Capture the cell that displays the provided text and extract its (X, Y) central coordinate. 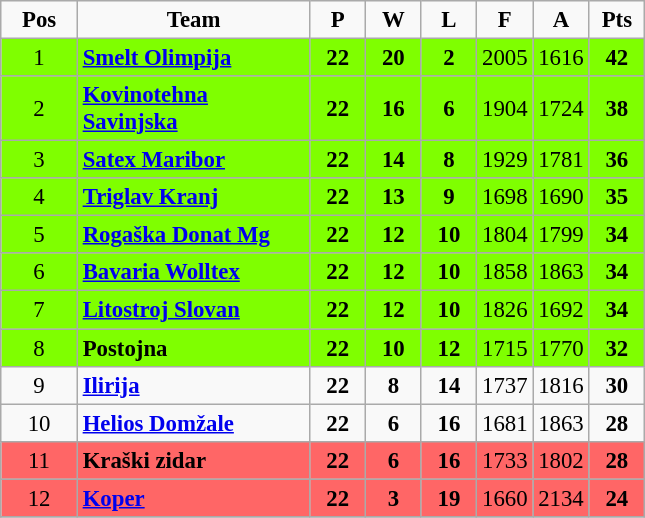
1799 (561, 235)
42 (617, 58)
Satex Maribor (194, 160)
7 (40, 310)
1904 (505, 108)
A (561, 20)
Kraški zidar (194, 460)
1715 (505, 348)
Rogaška Donat Mg (194, 235)
5 (40, 235)
4 (40, 197)
1826 (505, 310)
Ilirija (194, 385)
F (505, 20)
Bavaria Wolltex (194, 273)
Koper (194, 498)
1 (40, 58)
Pts (617, 20)
Pos (40, 20)
19 (449, 498)
24 (617, 498)
1692 (561, 310)
1781 (561, 160)
P (338, 20)
1804 (505, 235)
1681 (505, 423)
W (394, 20)
30 (617, 385)
1690 (561, 197)
Triglav Kranj (194, 197)
20 (394, 58)
1802 (561, 460)
1616 (561, 58)
32 (617, 348)
1858 (505, 273)
38 (617, 108)
Kovinotehna Savinjska (194, 108)
1737 (505, 385)
1733 (505, 460)
Smelt Olimpija (194, 58)
Litostroj Slovan (194, 310)
35 (617, 197)
1660 (505, 498)
Team (194, 20)
1770 (561, 348)
1724 (561, 108)
36 (617, 160)
1816 (561, 385)
Helios Domžale (194, 423)
Postojna (194, 348)
1929 (505, 160)
L (449, 20)
2005 (505, 58)
13 (394, 197)
2134 (561, 498)
11 (40, 460)
1698 (505, 197)
